Extract the (x, y) coordinate from the center of the cell holding the provided text.  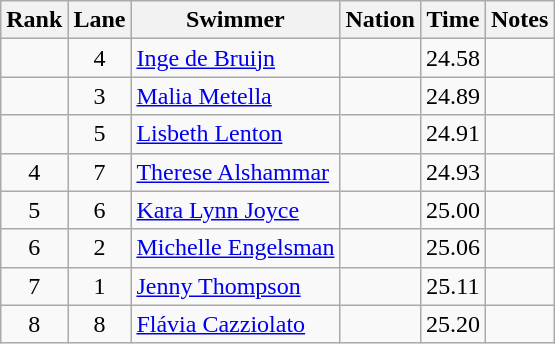
24.93 (452, 172)
24.91 (452, 134)
Therese Alshammar (236, 172)
Rank (34, 20)
1 (100, 286)
3 (100, 96)
Time (452, 20)
Kara Lynn Joyce (236, 210)
Malia Metella (236, 96)
Nation (380, 20)
Lisbeth Lenton (236, 134)
25.06 (452, 248)
Notes (519, 20)
Swimmer (236, 20)
25.20 (452, 324)
2 (100, 248)
Flávia Cazziolato (236, 324)
24.89 (452, 96)
24.58 (452, 58)
Michelle Engelsman (236, 248)
25.00 (452, 210)
Jenny Thompson (236, 286)
Inge de Bruijn (236, 58)
25.11 (452, 286)
Lane (100, 20)
